Scan for the cell matching the given text and deliver its [x, y] coordinate at center. 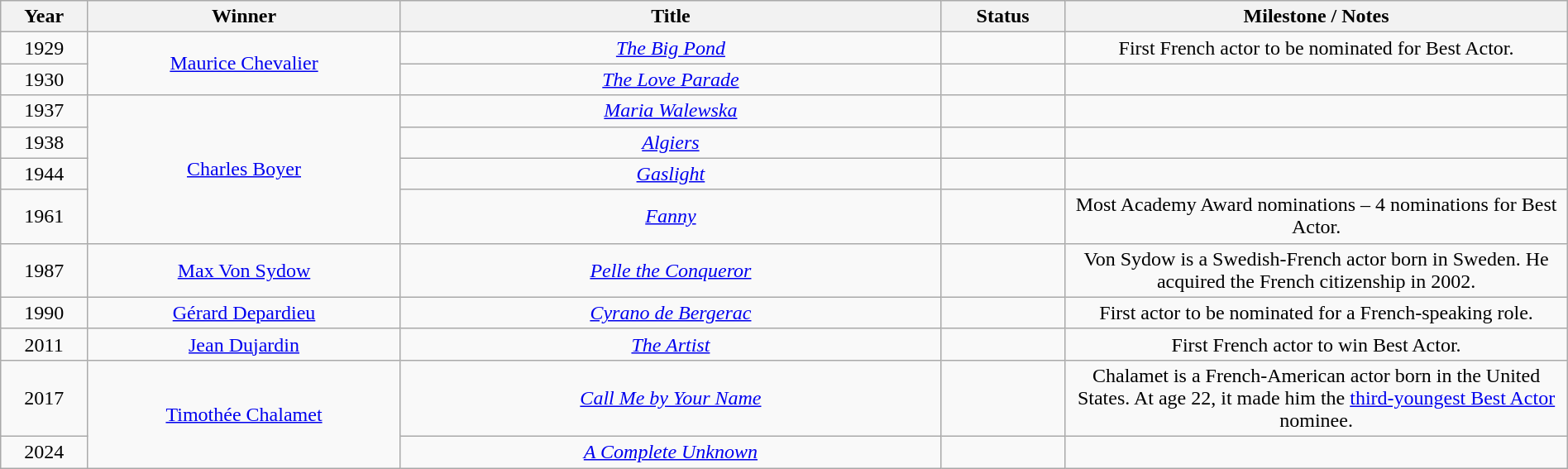
1990 [45, 313]
1930 [45, 79]
Year [45, 17]
First French actor to be nominated for Best Actor. [1317, 48]
1937 [45, 111]
Milestone / Notes [1317, 17]
The Love Parade [670, 79]
Gérard Depardieu [245, 313]
Status [1002, 17]
Maurice Chevalier [245, 64]
1929 [45, 48]
1944 [45, 174]
First actor to be nominated for a French-speaking role. [1317, 313]
Fanny [670, 217]
Von Sydow is a Swedish-French actor born in Sweden. He acquired the French citizenship in 2002. [1317, 270]
Max Von Sydow [245, 270]
Call Me by Your Name [670, 398]
1987 [45, 270]
Charles Boyer [245, 169]
Title [670, 17]
Pelle the Conqueror [670, 270]
Chalamet is a French-American actor born in the United States. At age 22, it made him the third-youngest Best Actor nominee. [1317, 398]
Jean Dujardin [245, 344]
First French actor to win Best Actor. [1317, 344]
Maria Walewska [670, 111]
Timothée Chalamet [245, 414]
2024 [45, 452]
Algiers [670, 142]
Cyrano de Bergerac [670, 313]
2017 [45, 398]
The Artist [670, 344]
1938 [45, 142]
Most Academy Award nominations – 4 nominations for Best Actor. [1317, 217]
1961 [45, 217]
The Big Pond [670, 48]
A Complete Unknown [670, 452]
Winner [245, 17]
2011 [45, 344]
Gaslight [670, 174]
